Locate the cell with the specified text and output its (x, y) center coordinate. 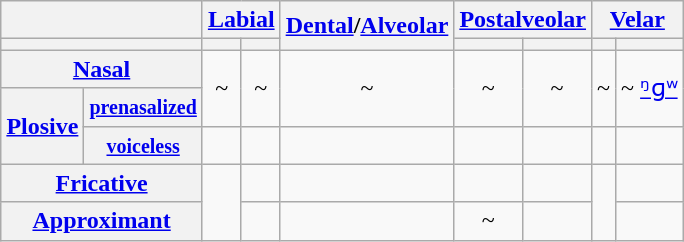
voiceless (143, 145)
Labial (241, 20)
~ ᵑɡʷ (650, 88)
Velar (638, 20)
Plosive (42, 126)
Dental/Alveolar (367, 26)
Postalveolar (523, 20)
Fricative (102, 183)
Approximant (102, 221)
prenasalized (143, 107)
Nasal (102, 69)
